Detect which cell encompasses the target text, then output its (X, Y) center coordinate. 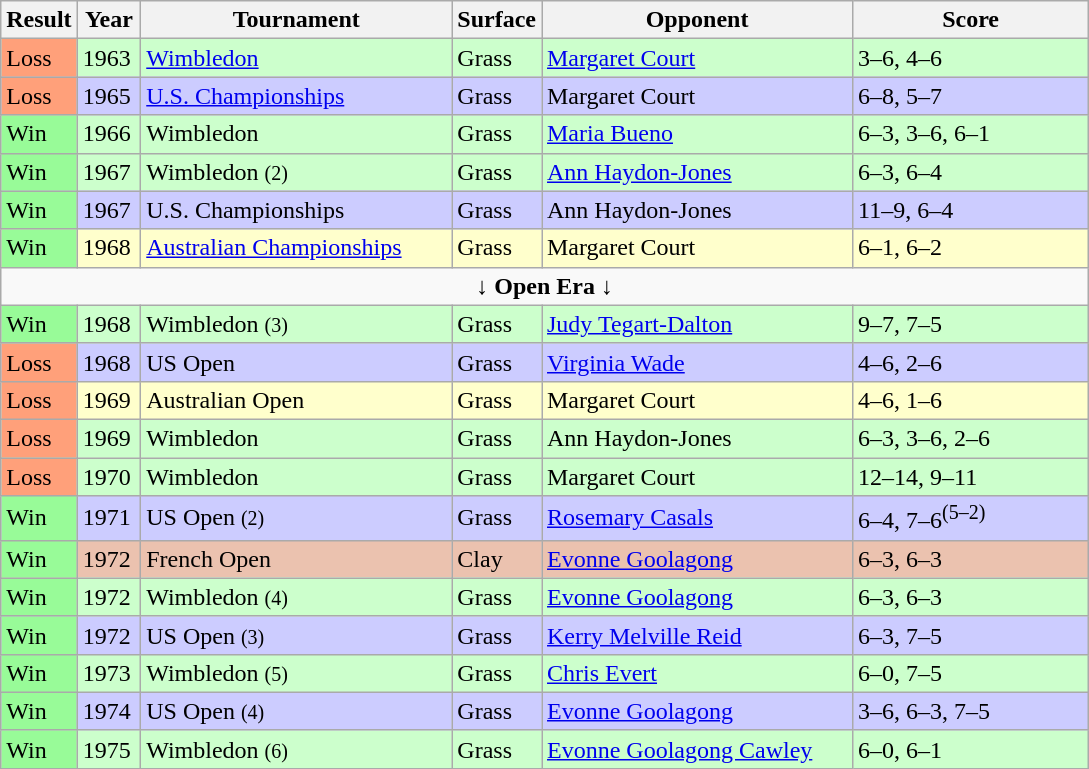
US Open (4) (296, 711)
Year (109, 20)
6–3, 7–5 (971, 635)
Rosemary Casals (698, 518)
1974 (109, 711)
1970 (109, 477)
6–0, 7–5 (971, 673)
Score (971, 20)
Wimbledon (5) (296, 673)
12–14, 9–11 (971, 477)
Chris Evert (698, 673)
1971 (109, 518)
1966 (109, 134)
6–8, 5–7 (971, 96)
4–6, 2–6 (971, 362)
Judy Tegart-Dalton (698, 324)
Wimbledon (4) (296, 597)
Evonne Goolagong Cawley (698, 749)
Surface (497, 20)
1975 (109, 749)
French Open (296, 559)
US Open (2) (296, 518)
1973 (109, 673)
Opponent (698, 20)
6–3, 3–6, 2–6 (971, 438)
Australian Championships (296, 248)
11–9, 6–4 (971, 210)
Wimbledon (6) (296, 749)
Clay (497, 559)
Maria Bueno (698, 134)
US Open (296, 362)
Kerry Melville Reid (698, 635)
4–6, 1–6 (971, 400)
9–7, 7–5 (971, 324)
6–3, 6–4 (971, 172)
Virginia Wade (698, 362)
↓ Open Era ↓ (545, 286)
6–3, 3–6, 6–1 (971, 134)
Wimbledon (3) (296, 324)
6–1, 6–2 (971, 248)
Wimbledon (2) (296, 172)
Result (39, 20)
6–4, 7–6(5–2) (971, 518)
1965 (109, 96)
Australian Open (296, 400)
1963 (109, 58)
Tournament (296, 20)
US Open (3) (296, 635)
3–6, 6–3, 7–5 (971, 711)
6–0, 6–1 (971, 749)
3–6, 4–6 (971, 58)
